Capture the cell that displays the provided text and extract its [X, Y] central coordinate. 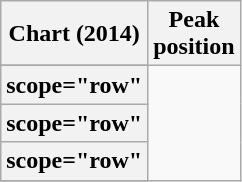
Chart (2014) [74, 34]
Peakposition [194, 34]
